Determine the (x, y) coordinate at the center of the cell enclosing the given text.  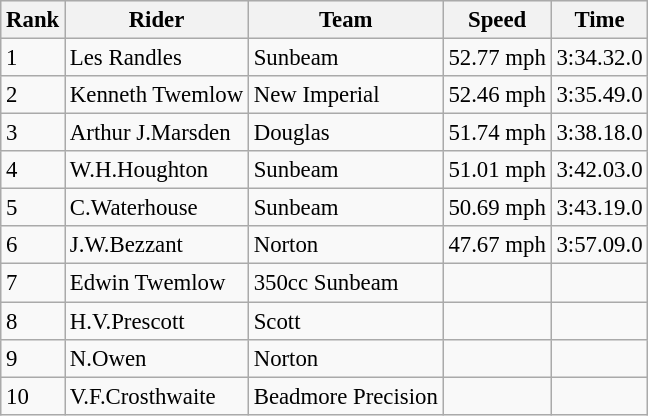
Time (600, 20)
3:57.09.0 (600, 245)
52.77 mph (497, 58)
50.69 mph (497, 208)
H.V.Prescott (157, 321)
350cc Sunbeam (346, 283)
51.74 mph (497, 133)
C.Waterhouse (157, 208)
J.W.Bezzant (157, 245)
Scott (346, 321)
3:34.32.0 (600, 58)
Speed (497, 20)
1 (33, 58)
Beadmore Precision (346, 396)
51.01 mph (497, 170)
47.67 mph (497, 245)
W.H.Houghton (157, 170)
2 (33, 95)
V.F.Crosthwaite (157, 396)
Douglas (346, 133)
Les Randles (157, 58)
3:42.03.0 (600, 170)
Edwin Twemlow (157, 283)
3:35.49.0 (600, 95)
6 (33, 245)
3 (33, 133)
4 (33, 170)
5 (33, 208)
Arthur J.Marsden (157, 133)
New Imperial (346, 95)
Kenneth Twemlow (157, 95)
52.46 mph (497, 95)
10 (33, 396)
3:38.18.0 (600, 133)
8 (33, 321)
9 (33, 358)
Rider (157, 20)
7 (33, 283)
Team (346, 20)
3:43.19.0 (600, 208)
Rank (33, 20)
N.Owen (157, 358)
